Capture the cell that displays the provided text and extract its [x, y] central coordinate. 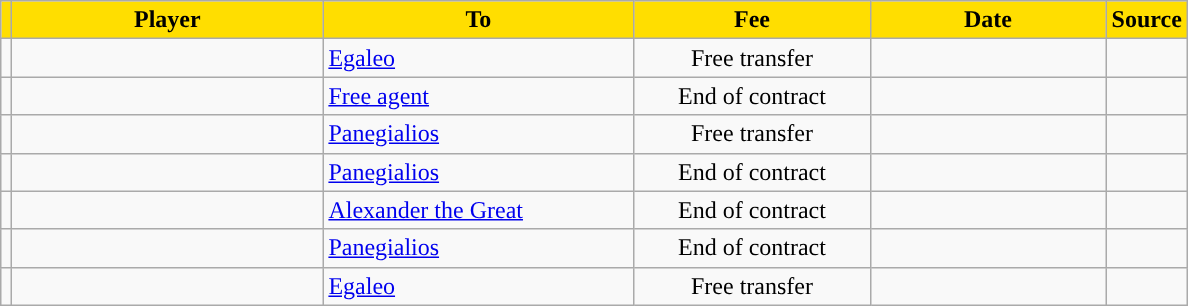
To [478, 20]
Free agent [478, 96]
Fee [752, 20]
Source [1146, 20]
Player [168, 20]
Alexander the Great [478, 210]
Date [988, 20]
